Determine the (x, y) coordinate at the center of the cell enclosing the given text.  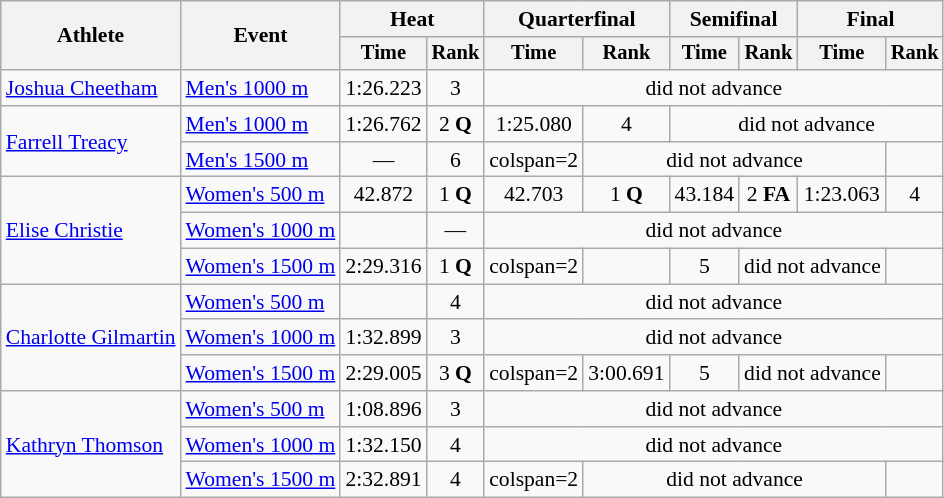
1:32.899 (383, 338)
1:23.063 (842, 195)
2:29.005 (383, 373)
1:32.150 (383, 445)
Event (261, 36)
6 (456, 160)
42.872 (383, 195)
Men's 1500 m (261, 160)
Final (871, 19)
Athlete (91, 36)
Semifinal (734, 19)
1:26.762 (383, 124)
1:25.080 (534, 124)
Charlotte Gilmartin (91, 338)
3 Q (456, 373)
1:26.223 (383, 88)
43.184 (704, 195)
Farrell Treacy (91, 142)
2 FA (768, 195)
Quarterfinal (576, 19)
2:32.891 (383, 480)
3:00.691 (626, 373)
1:08.896 (383, 409)
2 Q (456, 124)
Kathryn Thomson (91, 444)
Joshua Cheetham (91, 88)
Elise Christie (91, 230)
2:29.316 (383, 267)
Heat (412, 19)
42.703 (534, 195)
